Return the [x, y] coordinate for the center point of the cell that contains the specified text.  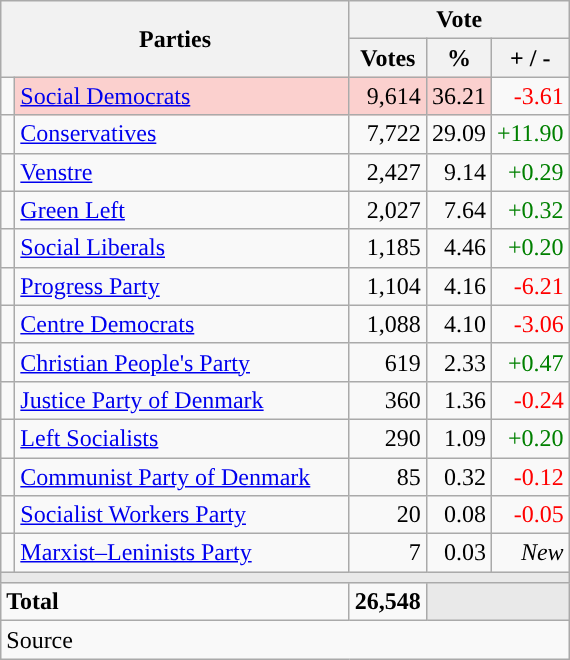
7.64 [458, 210]
36.21 [458, 96]
New [530, 553]
9.14 [458, 172]
Centre Democrats [182, 324]
4.10 [458, 324]
Socialist Workers Party [182, 515]
Votes [388, 58]
-0.05 [530, 515]
-0.24 [530, 400]
0.03 [458, 553]
9,614 [388, 96]
20 [388, 515]
Christian People's Party [182, 362]
29.09 [458, 134]
0.08 [458, 515]
+ / - [530, 58]
1,088 [388, 324]
2.33 [458, 362]
7,722 [388, 134]
Green Left [182, 210]
1.36 [458, 400]
Left Socialists [182, 438]
2,427 [388, 172]
360 [388, 400]
85 [388, 477]
4.46 [458, 248]
1,104 [388, 286]
Communist Party of Denmark [182, 477]
Justice Party of Denmark [182, 400]
7 [388, 553]
Social Democrats [182, 96]
Venstre [182, 172]
-3.06 [530, 324]
4.16 [458, 286]
-3.61 [530, 96]
Marxist–Leninists Party [182, 553]
+0.32 [530, 210]
Conservatives [182, 134]
Social Liberals [182, 248]
% [458, 58]
Parties [176, 39]
Vote [459, 20]
Total [176, 602]
-0.12 [530, 477]
0.32 [458, 477]
+0.47 [530, 362]
619 [388, 362]
26,548 [388, 602]
+0.29 [530, 172]
290 [388, 438]
+11.90 [530, 134]
1,185 [388, 248]
2,027 [388, 210]
Progress Party [182, 286]
1.09 [458, 438]
Source [285, 640]
-6.21 [530, 286]
